From the cell containing the given text, extract its center point as [x, y] coordinate. 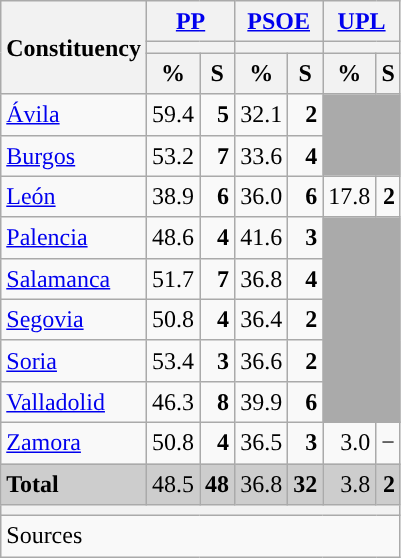
Soria [74, 360]
53.2 [172, 156]
51.7 [172, 278]
39.9 [262, 402]
48.6 [172, 238]
48.5 [172, 484]
17.8 [350, 196]
UPL [362, 22]
León [74, 196]
8 [218, 402]
38.9 [172, 196]
Burgos [74, 156]
PP [190, 22]
3.0 [350, 442]
− [388, 442]
36.5 [262, 442]
5 [218, 114]
33.6 [262, 156]
53.4 [172, 360]
Salamanca [74, 278]
3.8 [350, 484]
41.6 [262, 238]
Valladolid [74, 402]
32.1 [262, 114]
36.6 [262, 360]
Sources [201, 536]
46.3 [172, 402]
Ávila [74, 114]
Zamora [74, 442]
Palencia [74, 238]
Total [74, 484]
PSOE [279, 22]
Constituency [74, 48]
59.4 [172, 114]
36.0 [262, 196]
48 [218, 484]
36.4 [262, 320]
Segovia [74, 320]
32 [306, 484]
